Determine the (X, Y) coordinate at the center of the cell enclosing the given text.  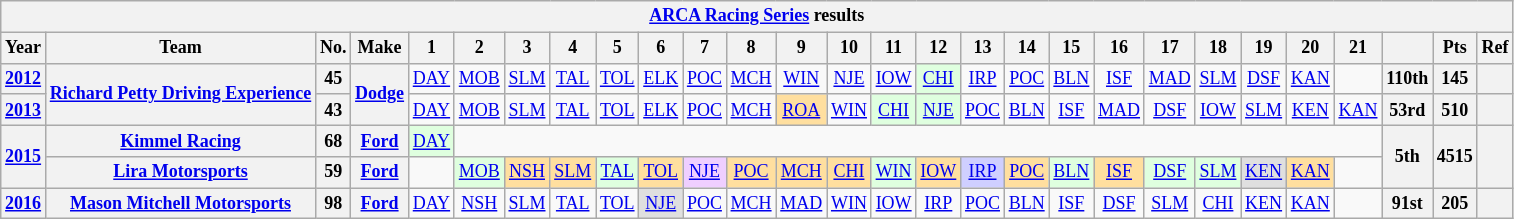
5 (618, 48)
Pts (1454, 48)
Kimmel Racing (180, 140)
53rd (1408, 110)
45 (334, 78)
110th (1408, 78)
5th (1408, 156)
9 (802, 48)
18 (1218, 48)
ARCA Racing Series results (757, 16)
4515 (1454, 156)
17 (1170, 48)
11 (894, 48)
98 (334, 204)
15 (1072, 48)
7 (705, 48)
68 (334, 140)
21 (1358, 48)
No. (334, 48)
13 (983, 48)
ROA (802, 110)
14 (1026, 48)
2013 (24, 110)
59 (334, 172)
91st (1408, 204)
19 (1264, 48)
43 (334, 110)
12 (938, 48)
3 (527, 48)
2 (479, 48)
Make (380, 48)
Richard Petty Driving Experience (180, 94)
2012 (24, 78)
510 (1454, 110)
Year (24, 48)
Lira Motorsports (180, 172)
2016 (24, 204)
1 (431, 48)
Mason Mitchell Motorsports (180, 204)
Dodge (380, 94)
8 (751, 48)
2015 (24, 156)
6 (661, 48)
4 (573, 48)
10 (850, 48)
20 (1310, 48)
145 (1454, 78)
205 (1454, 204)
16 (1120, 48)
Team (180, 48)
Ref (1495, 48)
